Identify which cell holds the provided text, then report its (X, Y) central coordinate. 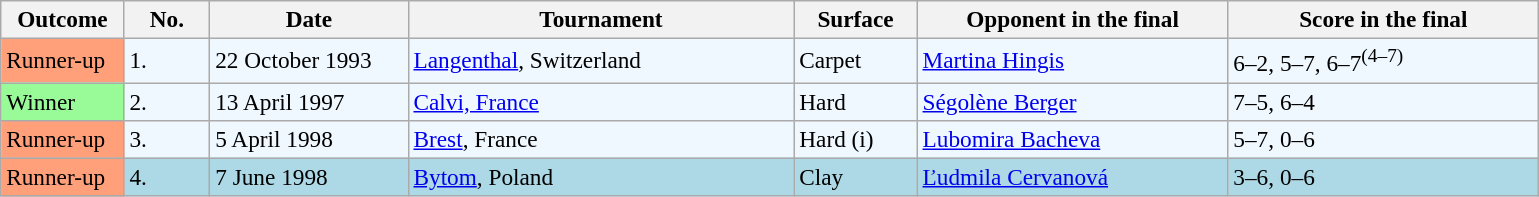
5–7, 0–6 (1384, 139)
Opponent in the final (1072, 19)
Date (309, 19)
Clay (856, 177)
Hard (i) (856, 139)
Ségolène Berger (1072, 101)
Ľudmila Cervanová (1072, 177)
6–2, 5–7, 6–7(4–7) (1384, 60)
7 June 1998 (309, 177)
22 October 1993 (309, 60)
Martina Hingis (1072, 60)
3. (167, 139)
Brest, France (601, 139)
Hard (856, 101)
Outcome (62, 19)
1. (167, 60)
Calvi, France (601, 101)
Carpet (856, 60)
Bytom, Poland (601, 177)
2. (167, 101)
Winner (62, 101)
7–5, 6–4 (1384, 101)
Surface (856, 19)
4. (167, 177)
Tournament (601, 19)
No. (167, 19)
13 April 1997 (309, 101)
3–6, 0–6 (1384, 177)
Lubomira Bacheva (1072, 139)
5 April 1998 (309, 139)
Score in the final (1384, 19)
Langenthal, Switzerland (601, 60)
